Extract the (x, y) coordinate from the center of the cell holding the provided text.  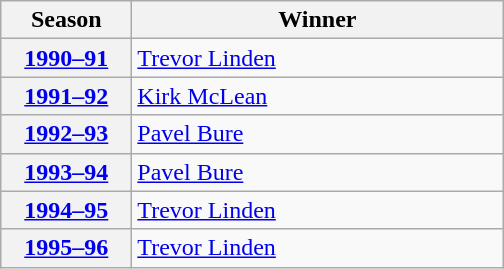
1993–94 (66, 172)
1991–92 (66, 96)
1994–95 (66, 210)
Season (66, 20)
Winner (318, 20)
Kirk McLean (318, 96)
1990–91 (66, 58)
1992–93 (66, 134)
1995–96 (66, 248)
